Return the [x, y] coordinate for the center point of the cell that contains the specified text.  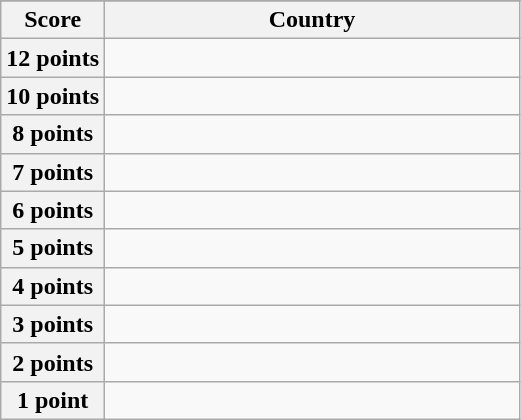
10 points [53, 96]
7 points [53, 172]
5 points [53, 248]
4 points [53, 286]
Score [53, 20]
2 points [53, 362]
Country [312, 20]
3 points [53, 324]
6 points [53, 210]
12 points [53, 58]
8 points [53, 134]
1 point [53, 400]
